Return [X, Y] of the center of cell containing provided text 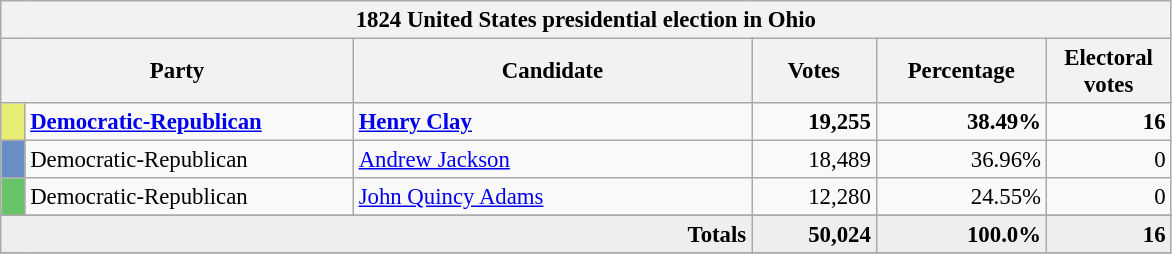
Party [178, 72]
50,024 [814, 235]
19,255 [814, 122]
Candidate [552, 72]
Votes [814, 72]
36.96% [961, 160]
18,489 [814, 160]
100.0% [961, 235]
1824 United States presidential election in Ohio [586, 20]
24.55% [961, 197]
Percentage [961, 72]
John Quincy Adams [552, 197]
12,280 [814, 197]
Andrew Jackson [552, 160]
Henry Clay [552, 122]
Totals [376, 235]
38.49% [961, 122]
Electoral votes [1108, 72]
